Return the (X, Y) coordinate for the center point of the cell that contains the specified text.  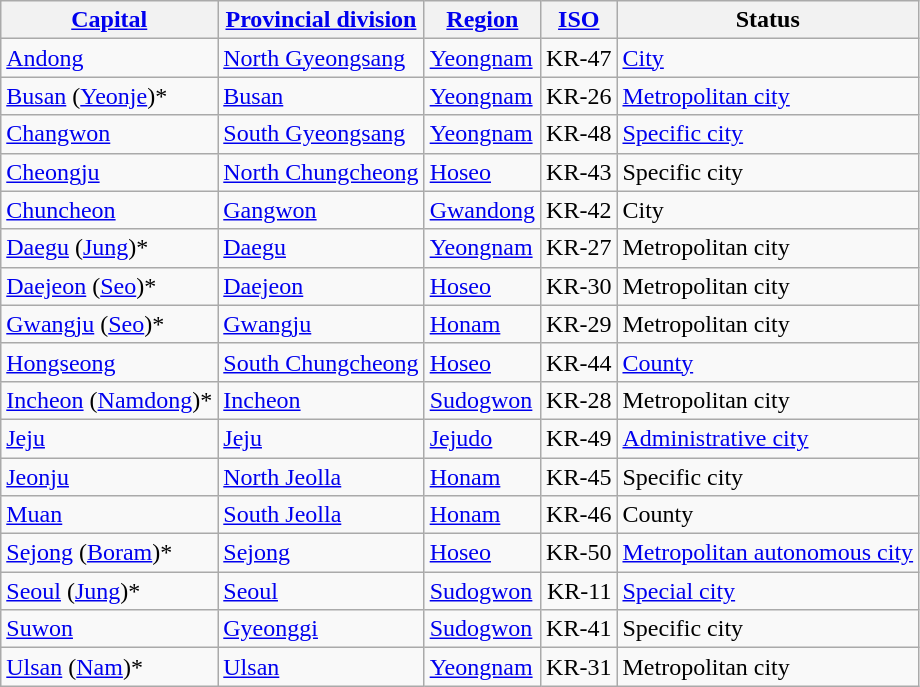
KR-49 (579, 438)
KR-43 (579, 172)
KR-28 (579, 400)
Region (482, 20)
Gyeonggi (321, 629)
Sejong (Boram)* (110, 553)
Incheon (321, 400)
Changwon (110, 134)
Gangwon (321, 210)
North Chungcheong (321, 172)
Daegu (321, 248)
KR-41 (579, 629)
Jejudo (482, 438)
Andong (110, 58)
Gwangju (Seo)* (110, 324)
Seoul (321, 591)
Ulsan (321, 667)
Administrative city (768, 438)
Muan (110, 515)
Gwangju (321, 324)
Daejeon (321, 286)
KR-30 (579, 286)
KR-45 (579, 477)
Seoul (Jung)* (110, 591)
Hongseong (110, 362)
KR-44 (579, 362)
Provincial division (321, 20)
Gwandong (482, 210)
KR-11 (579, 591)
Special city (768, 591)
Busan (321, 96)
Daegu (Jung)* (110, 248)
South Gyeongsang (321, 134)
Cheongju (110, 172)
North Jeolla (321, 477)
KR-48 (579, 134)
KR-27 (579, 248)
South Jeolla (321, 515)
KR-47 (579, 58)
South Chungcheong (321, 362)
KR-29 (579, 324)
Chuncheon (110, 210)
Busan (Yeonje)* (110, 96)
Ulsan (Nam)* (110, 667)
ISO (579, 20)
North Gyeongsang (321, 58)
Daejeon (Seo)* (110, 286)
Incheon (Namdong)* (110, 400)
Suwon (110, 629)
KR-50 (579, 553)
KR-26 (579, 96)
KR-46 (579, 515)
KR-31 (579, 667)
Status (768, 20)
Metropolitan autonomous city (768, 553)
Capital (110, 20)
Sejong (321, 553)
KR-42 (579, 210)
Jeonju (110, 477)
